For the text-containing cell, return its midpoint in (x, y) coordinate format. 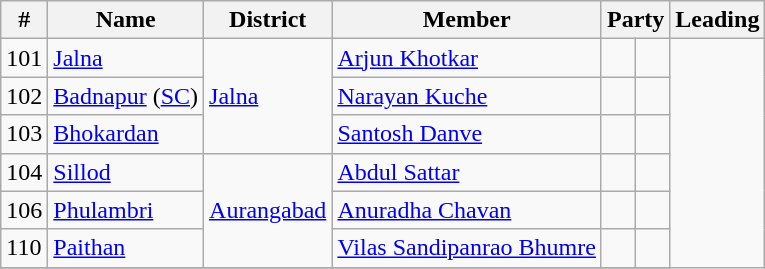
104 (24, 172)
106 (24, 210)
Bhokardan (126, 134)
Abdul Sattar (467, 172)
Aurangabad (268, 210)
Phulambri (126, 210)
Name (126, 20)
Party (635, 20)
Sillod (126, 172)
Anuradha Chavan (467, 210)
103 (24, 134)
Leading (718, 20)
Vilas Sandipanrao Bhumre (467, 248)
110 (24, 248)
Santosh Danve (467, 134)
Arjun Khotkar (467, 58)
Narayan Kuche (467, 96)
District (268, 20)
# (24, 20)
101 (24, 58)
102 (24, 96)
Paithan (126, 248)
Member (467, 20)
Badnapur (SC) (126, 96)
